Identify which cell holds the provided text, then report its (x, y) central coordinate. 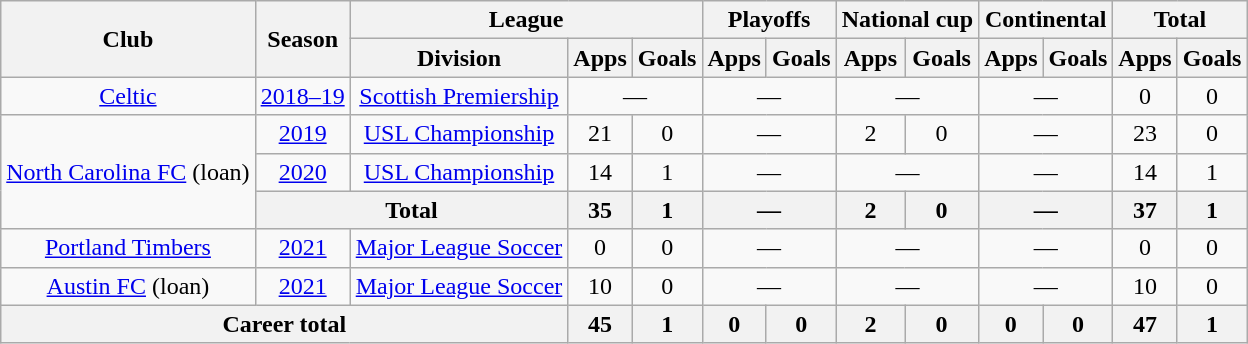
Season (302, 39)
21 (600, 134)
Division (459, 58)
Scottish Premiership (459, 96)
Continental (1046, 20)
Portland Timbers (128, 248)
Austin FC (loan) (128, 286)
2020 (302, 172)
2019 (302, 134)
League (526, 20)
Club (128, 39)
North Carolina FC (loan) (128, 172)
Career total (284, 324)
37 (1145, 210)
National cup (907, 20)
23 (1145, 134)
2018–19 (302, 96)
Celtic (128, 96)
Playoffs (769, 20)
47 (1145, 324)
35 (600, 210)
45 (600, 324)
